From the cell containing the given text, extract its center point as (X, Y) coordinate. 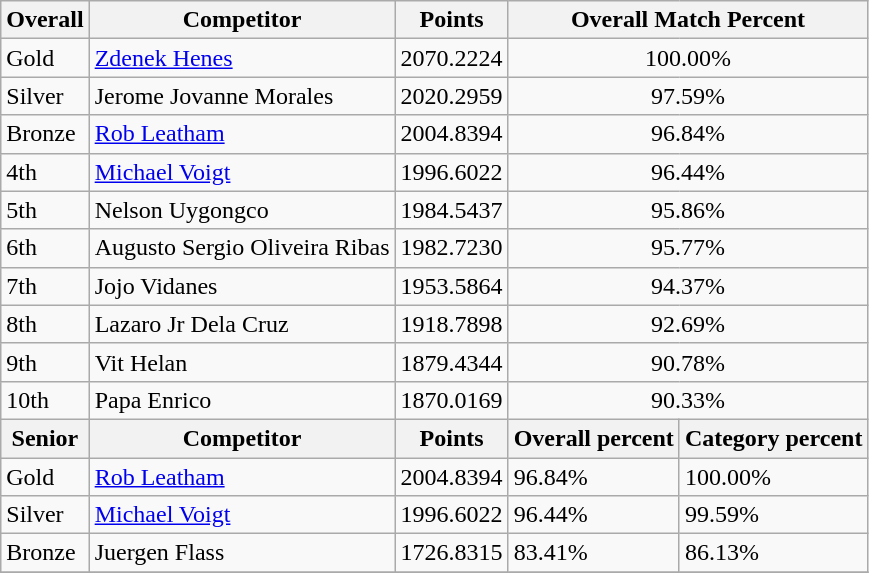
7th (45, 286)
95.77% (688, 248)
86.13% (774, 553)
Overall percent (594, 438)
Jojo Vidanes (242, 286)
1870.0169 (452, 400)
1984.5437 (452, 210)
Lazaro Jr Dela Cruz (242, 324)
97.59% (688, 96)
2020.2959 (452, 96)
99.59% (774, 515)
92.69% (688, 324)
10th (45, 400)
6th (45, 248)
Juergen Flass (242, 553)
Senior (45, 438)
83.41% (594, 553)
8th (45, 324)
Nelson Uygongco (242, 210)
Augusto Sergio Oliveira Ribas (242, 248)
Zdenek Henes (242, 58)
1982.7230 (452, 248)
Papa Enrico (242, 400)
90.33% (688, 400)
Vit Helan (242, 362)
Jerome Jovanne Morales (242, 96)
95.86% (688, 210)
1726.8315 (452, 553)
1953.5864 (452, 286)
1879.4344 (452, 362)
90.78% (688, 362)
5th (45, 210)
4th (45, 172)
9th (45, 362)
94.37% (688, 286)
Overall (45, 20)
2070.2224 (452, 58)
1918.7898 (452, 324)
Category percent (774, 438)
Overall Match Percent (688, 20)
